Locate the cell with the specified text and output its [X, Y] center coordinate. 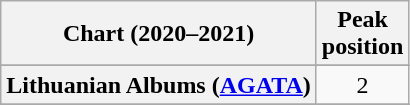
Chart (2020–2021) [159, 34]
Peakposition [362, 34]
2 [362, 85]
Lithuanian Albums (AGATA) [159, 85]
